Return (X, Y) of the center of cell containing provided text 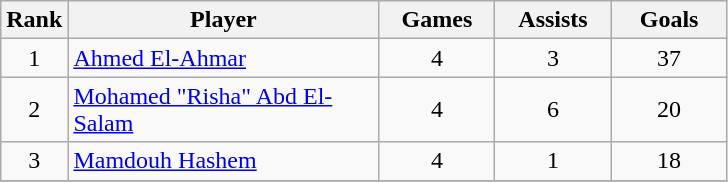
Mamdouh Hashem (224, 161)
20 (669, 110)
Assists (553, 20)
6 (553, 110)
37 (669, 58)
Goals (669, 20)
Player (224, 20)
Mohamed "Risha" Abd El-Salam (224, 110)
2 (34, 110)
Ahmed El-Ahmar (224, 58)
Rank (34, 20)
Games (437, 20)
18 (669, 161)
